Return the (X, Y) coordinate for the center point of the cell that contains the specified text.  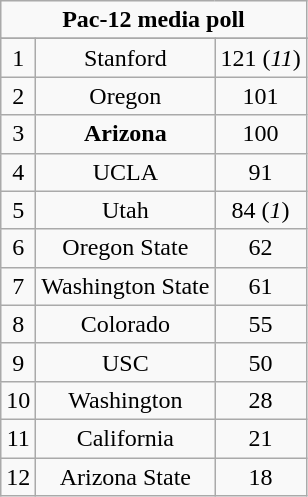
Colorado (126, 324)
121 (11) (260, 58)
1 (18, 58)
Pac-12 media poll (154, 20)
Arizona (126, 134)
11 (18, 438)
50 (260, 362)
UCLA (126, 172)
55 (260, 324)
Utah (126, 210)
Oregon State (126, 248)
101 (260, 96)
California (126, 438)
9 (18, 362)
28 (260, 400)
12 (18, 477)
3 (18, 134)
21 (260, 438)
4 (18, 172)
7 (18, 286)
5 (18, 210)
Stanford (126, 58)
6 (18, 248)
84 (1) (260, 210)
91 (260, 172)
100 (260, 134)
10 (18, 400)
62 (260, 248)
61 (260, 286)
USC (126, 362)
2 (18, 96)
8 (18, 324)
Arizona State (126, 477)
18 (260, 477)
Oregon (126, 96)
Washington (126, 400)
Washington State (126, 286)
